Return the (x, y) coordinate for the center point of the cell that contains the specified text.  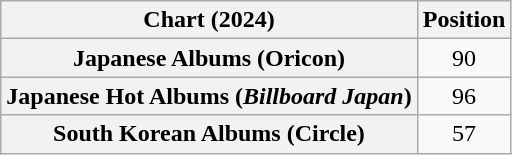
Position (464, 20)
South Korean Albums (Circle) (209, 134)
Chart (2024) (209, 20)
Japanese Hot Albums (Billboard Japan) (209, 96)
90 (464, 58)
57 (464, 134)
96 (464, 96)
Japanese Albums (Oricon) (209, 58)
